Detect which cell encompasses the target text, then output its (x, y) center coordinate. 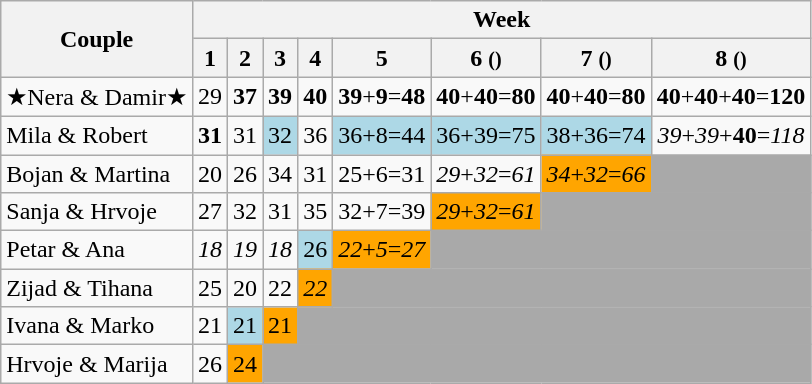
4 (316, 58)
Mila & Robert (97, 135)
Bojan & Martina (97, 173)
24 (244, 364)
25 (210, 288)
Couple (97, 39)
39+39+40=118 (731, 135)
36+8=44 (382, 135)
39 (280, 97)
1 (210, 58)
39+9=48 (382, 97)
Ivana & Marko (97, 326)
35 (316, 212)
Sanja & Hrvoje (97, 212)
25+6=31 (382, 173)
36 (316, 135)
34+32=66 (596, 173)
36+39=75 (486, 135)
32+7=39 (382, 212)
37 (244, 97)
8 () (731, 58)
22+5=27 (382, 250)
27 (210, 212)
29 (210, 97)
19 (244, 250)
Petar & Ana (97, 250)
Hrvoje & Marija (97, 364)
★Nera & Damir★ (97, 97)
40 (316, 97)
Zijad & Tihana (97, 288)
38+36=74 (596, 135)
3 (280, 58)
Week (501, 20)
7 () (596, 58)
34 (280, 173)
2 (244, 58)
5 (382, 58)
6 () (486, 58)
40+40+40=120 (731, 97)
